Identify which cell holds the provided text, then report its [X, Y] central coordinate. 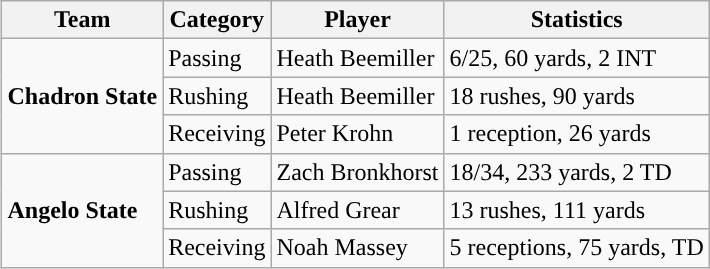
5 receptions, 75 yards, TD [576, 248]
Zach Bronkhorst [358, 172]
Peter Krohn [358, 134]
Angelo State [82, 210]
Noah Massey [358, 248]
Chadron State [82, 96]
1 reception, 26 yards [576, 134]
18 rushes, 90 yards [576, 96]
Statistics [576, 20]
Team [82, 20]
Category [217, 20]
Player [358, 20]
18/34, 233 yards, 2 TD [576, 172]
6/25, 60 yards, 2 INT [576, 58]
13 rushes, 111 yards [576, 210]
Alfred Grear [358, 210]
